Return the [x, y] coordinate for the center point of the cell that contains the specified text.  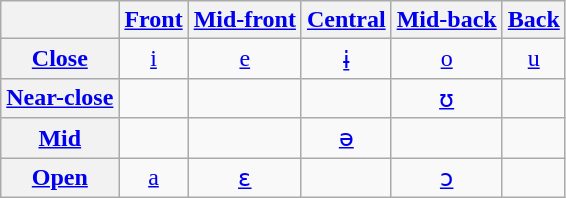
Back [534, 20]
a [154, 178]
ɛ [244, 178]
i [154, 59]
ə [346, 138]
ɨ [346, 59]
Close [60, 59]
Mid-front [244, 20]
Mid [60, 138]
ʊ [446, 98]
Front [154, 20]
Mid-back [446, 20]
Central [346, 20]
ɔ [446, 178]
u [534, 59]
Near-close [60, 98]
e [244, 59]
Open [60, 178]
o [446, 59]
